Locate the cell with the specified text and output its (X, Y) center coordinate. 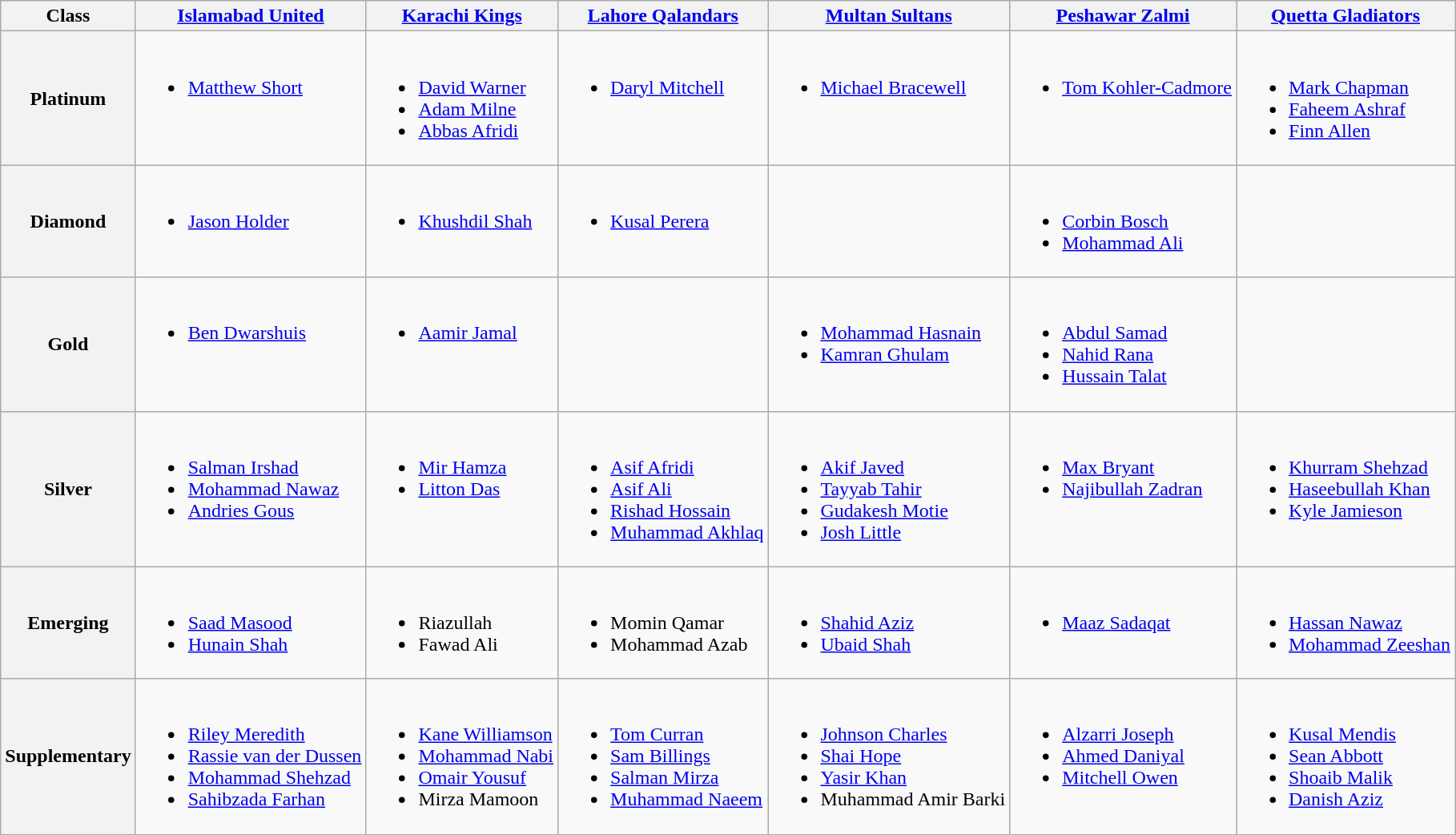
Salman IrshadMohammad NawazAndries Gous (251, 489)
Karachi Kings (462, 16)
Daryl Mitchell (663, 98)
Akif JavedTayyab TahirGudakesh MotieJosh Little (889, 489)
Corbin BoschMohammad Ali (1123, 221)
Maaz Sadaqat (1123, 623)
Diamond (68, 221)
Max BryantNajibullah Zadran (1123, 489)
Shahid AzizUbaid Shah (889, 623)
Mir HamzaLitton Das (462, 489)
Momin QamarMohammad Azab (663, 623)
Lahore Qalandars (663, 16)
Ben Dwarshuis (251, 345)
Matthew Short (251, 98)
Abdul SamadNahid RanaHussain Talat (1123, 345)
Mark ChapmanFaheem AshrafFinn Allen (1345, 98)
Khurram ShehzadHaseebullah KhanKyle Jamieson (1345, 489)
Multan Sultans (889, 16)
Kusal Perera (663, 221)
Gold (68, 345)
Saad MasoodHunain Shah (251, 623)
Johnson CharlesShai HopeYasir KhanMuhammad Amir Barki (889, 756)
Class (68, 16)
Islamabad United (251, 16)
Kusal MendisSean AbbottShoaib MalikDanish Aziz (1345, 756)
Jason Holder (251, 221)
Alzarri JosephAhmed DaniyalMitchell Owen (1123, 756)
Khushdil Shah (462, 221)
RiazullahFawad Ali (462, 623)
Supplementary (68, 756)
Michael Bracewell (889, 98)
Mohammad HasnainKamran Ghulam (889, 345)
Kane WilliamsonMohammad NabiOmair YousufMirza Mamoon (462, 756)
Hassan NawazMohammad Zeeshan (1345, 623)
Riley MeredithRassie van der DussenMohammad ShehzadSahibzada Farhan (251, 756)
Emerging (68, 623)
Aamir Jamal (462, 345)
Tom Kohler-Cadmore (1123, 98)
Silver (68, 489)
Quetta Gladiators (1345, 16)
Peshawar Zalmi (1123, 16)
Asif AfridiAsif AliRishad HossainMuhammad Akhlaq (663, 489)
Platinum (68, 98)
David WarnerAdam MilneAbbas Afridi (462, 98)
Tom CurranSam BillingsSalman MirzaMuhammad Naeem (663, 756)
